Identify which cell holds the provided text, then report its [x, y] central coordinate. 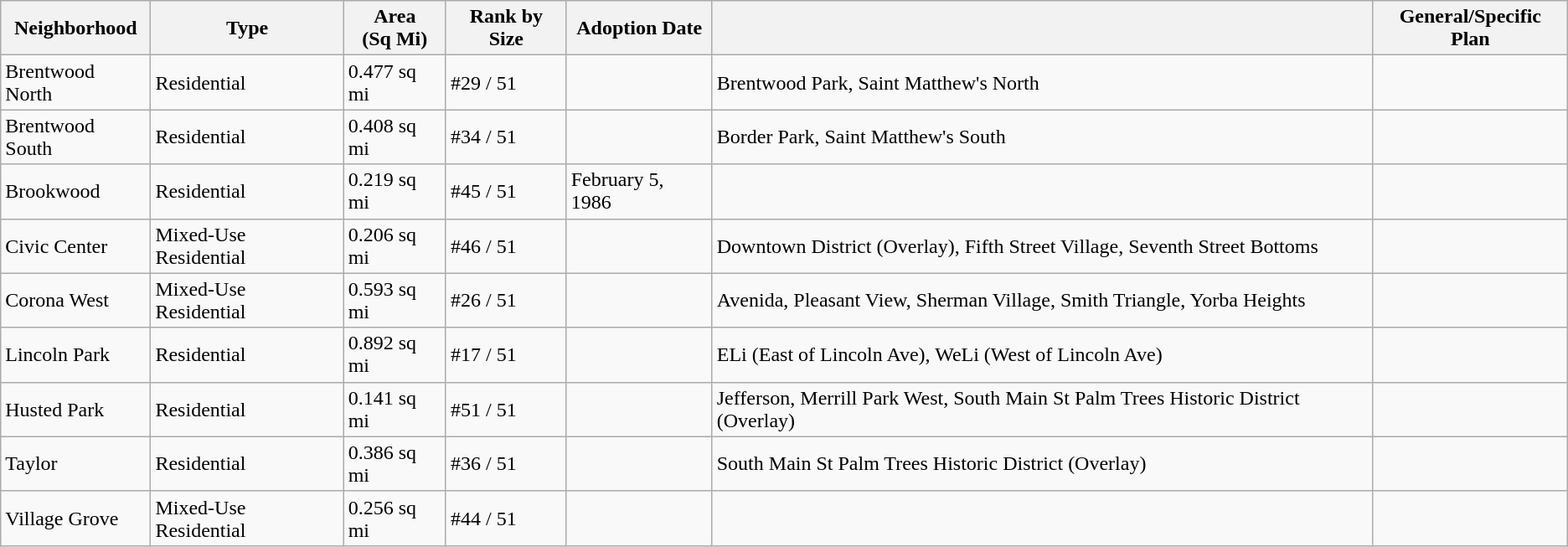
#26 / 51 [506, 300]
0.256 sq mi [395, 518]
0.206 sq mi [395, 246]
Neighborhood [75, 28]
#17 / 51 [506, 355]
Adoption Date [639, 28]
Brentwood North [75, 82]
0.219 sq mi [395, 191]
Brentwood South [75, 137]
Taylor [75, 464]
Downtown District (Overlay), Fifth Street Village, Seventh Street Bottoms [1042, 246]
Lincoln Park [75, 355]
Corona West [75, 300]
Civic Center [75, 246]
Brentwood Park, Saint Matthew's North [1042, 82]
General/Specific Plan [1470, 28]
#45 / 51 [506, 191]
0.892 sq mi [395, 355]
Border Park, Saint Matthew's South [1042, 137]
0.477 sq mi [395, 82]
0.141 sq mi [395, 409]
#44 / 51 [506, 518]
0.593 sq mi [395, 300]
ELi (East of Lincoln Ave), WeLi (West of Lincoln Ave) [1042, 355]
Village Grove [75, 518]
0.386 sq mi [395, 464]
South Main St Palm Trees Historic District (Overlay) [1042, 464]
Brookwood [75, 191]
February 5, 1986 [639, 191]
#51 / 51 [506, 409]
#46 / 51 [506, 246]
Rank by Size [506, 28]
#29 / 51 [506, 82]
0.408 sq mi [395, 137]
Avenida, Pleasant View, Sherman Village, Smith Triangle, Yorba Heights [1042, 300]
#36 / 51 [506, 464]
#34 / 51 [506, 137]
Husted Park [75, 409]
Area(Sq Mi) [395, 28]
Jefferson, Merrill Park West, South Main St Palm Trees Historic District (Overlay) [1042, 409]
Type [247, 28]
